Provide the [x, y] coordinate of the cell's center where the given text is located.  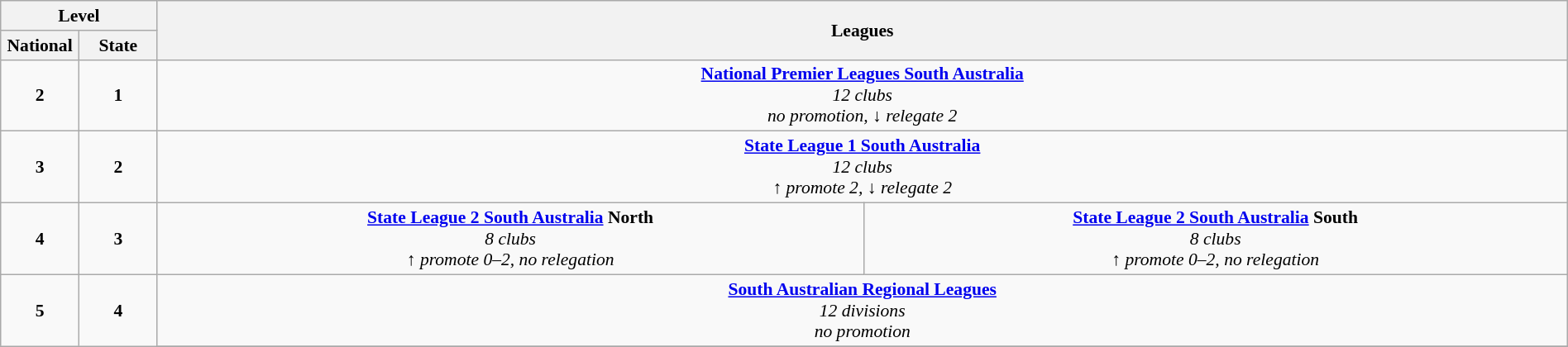
State [117, 45]
Level [79, 16]
National Premier Leagues South Australia12 clubsno promotion, ↓ relegate 2 [862, 96]
South Australian Regional Leagues12 divisionsno promotion [862, 311]
State League 1 South Australia12 clubs↑ promote 2, ↓ relegate 2 [862, 167]
Leagues [862, 30]
National [40, 45]
1 [117, 96]
State League 2 South Australia North8 clubs↑ promote 0–2, no relegation [510, 240]
State League 2 South Australia South8 clubs↑ promote 0–2, no relegation [1216, 240]
5 [40, 311]
